Pinpoint the cell where the given text exists, returning its [x, y] midpoint coordinate. 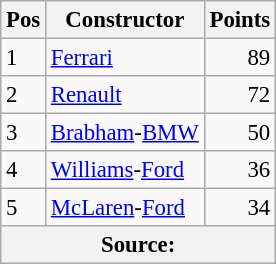
36 [240, 170]
Constructor [126, 20]
Source: [138, 245]
McLaren-Ford [126, 208]
72 [240, 95]
Pos [24, 20]
5 [24, 208]
Renault [126, 95]
Brabham-BMW [126, 133]
Ferrari [126, 58]
Williams-Ford [126, 170]
2 [24, 95]
89 [240, 58]
1 [24, 58]
3 [24, 133]
50 [240, 133]
4 [24, 170]
34 [240, 208]
Points [240, 20]
